Locate the cell with the specified text and output its [x, y] center coordinate. 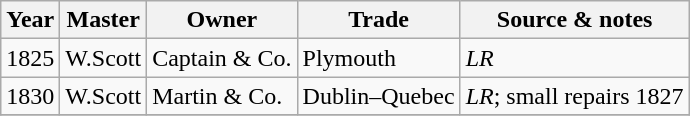
Master [104, 20]
Year [30, 20]
Owner [222, 20]
Plymouth [378, 58]
LR [574, 58]
Trade [378, 20]
LR; small repairs 1827 [574, 96]
1825 [30, 58]
1830 [30, 96]
Dublin–Quebec [378, 96]
Source & notes [574, 20]
Martin & Co. [222, 96]
Captain & Co. [222, 58]
